Identify which cell holds the provided text, then report its [x, y] central coordinate. 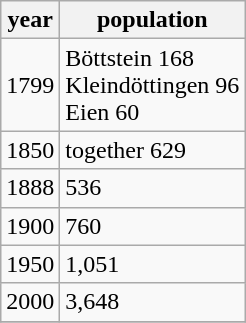
together 629 [152, 150]
760 [152, 226]
1950 [30, 264]
1900 [30, 226]
3,648 [152, 302]
year [30, 20]
1,051 [152, 264]
1799 [30, 85]
1850 [30, 150]
Böttstein 168Kleindöttingen 96 Eien 60 [152, 85]
1888 [30, 188]
2000 [30, 302]
536 [152, 188]
population [152, 20]
